Return the [X, Y] coordinate for the center point of the cell that contains the specified text.  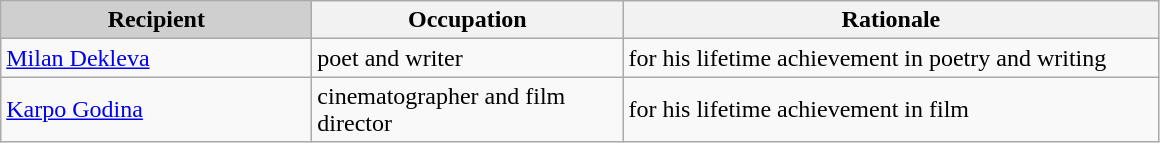
for his lifetime achievement in poetry and writing [891, 58]
for his lifetime achievement in film [891, 110]
Recipient [156, 20]
Milan Dekleva [156, 58]
poet and writer [468, 58]
Occupation [468, 20]
Karpo Godina [156, 110]
Rationale [891, 20]
cinematographer and film director [468, 110]
